Pinpoint the cell where the given text exists, returning its [X, Y] midpoint coordinate. 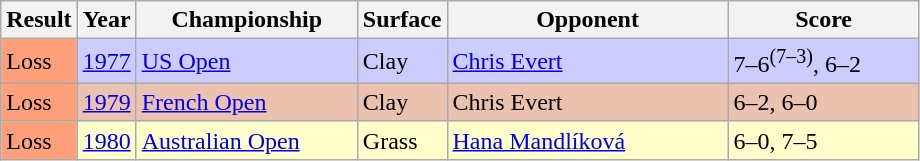
Surface [402, 20]
1980 [106, 140]
Grass [402, 140]
7–6(7–3), 6–2 [824, 62]
6–2, 6–0 [824, 102]
US Open [246, 62]
Championship [246, 20]
1977 [106, 62]
1979 [106, 102]
6–0, 7–5 [824, 140]
Year [106, 20]
Score [824, 20]
Opponent [588, 20]
Result [39, 20]
Australian Open [246, 140]
Hana Mandlíková [588, 140]
French Open [246, 102]
